Return (X, Y) of the center of cell containing provided text 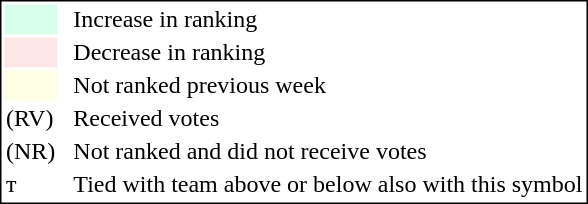
Decrease in ranking (328, 53)
Tied with team above or below also with this symbol (328, 185)
т (30, 185)
Not ranked previous week (328, 85)
Received votes (328, 119)
(RV) (30, 119)
Increase in ranking (328, 19)
Not ranked and did not receive votes (328, 151)
(NR) (30, 151)
